Provide the [x, y] coordinate of the cell's center where the given text is located.  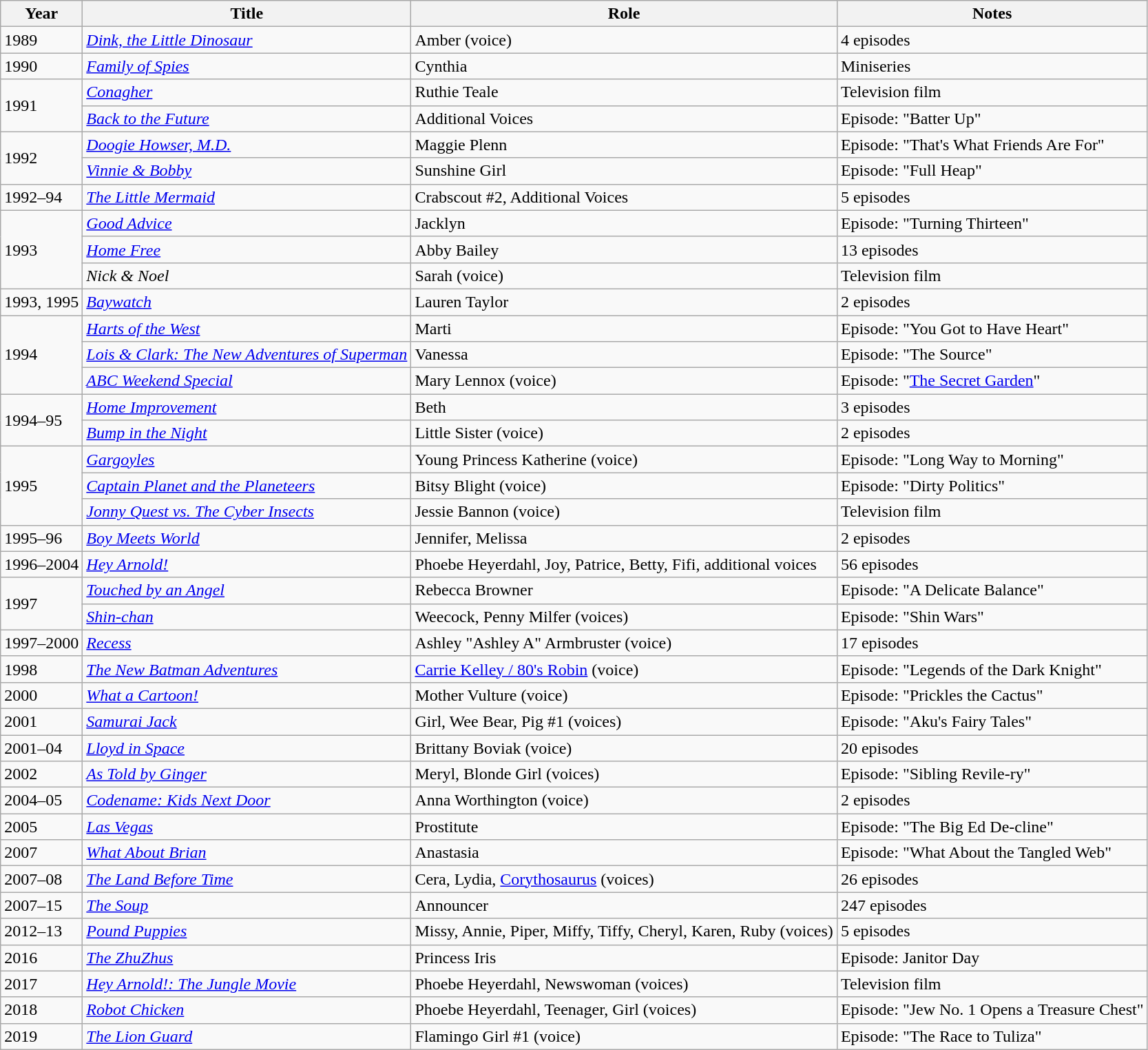
2002 [41, 774]
Episode: "Dirty Politics" [992, 486]
Missy, Annie, Piper, Miffy, Tiffy, Cheryl, Karen, Ruby (voices) [624, 931]
Touched by an Angel [247, 590]
1990 [41, 66]
2017 [41, 984]
Rebecca Browner [624, 590]
Vanessa [624, 355]
Episode: "The Secret Garden" [992, 381]
Episode: "The Big Ed De-cline" [992, 827]
Robot Chicken [247, 1010]
2019 [41, 1036]
Episode: "Batter Up" [992, 119]
Anna Worthington (voice) [624, 801]
Bitsy Blight (voice) [624, 486]
Phoebe Heyerdahl, Joy, Patrice, Betty, Fifi, additional voices [624, 564]
Weecock, Penny Milfer (voices) [624, 617]
Home Improvement [247, 407]
Amber (voice) [624, 40]
Las Vegas [247, 827]
Gargoyles [247, 460]
Miniseries [992, 66]
Hey Arnold!: The Jungle Movie [247, 984]
Vinnie & Bobby [247, 171]
Carrie Kelley / 80's Robin (voice) [624, 669]
1989 [41, 40]
Captain Planet and the Planeteers [247, 486]
Good Advice [247, 223]
Meryl, Blonde Girl (voices) [624, 774]
1993 [41, 249]
Episode: "The Source" [992, 355]
Baywatch [247, 302]
Mary Lennox (voice) [624, 381]
20 episodes [992, 748]
The Land Before Time [247, 879]
Lois & Clark: The New Adventures of Superman [247, 355]
1992–94 [41, 197]
What About Brian [247, 853]
Recess [247, 643]
4 episodes [992, 40]
The New Batman Adventures [247, 669]
Episode: "That's What Friends Are For" [992, 145]
Bump in the Night [247, 433]
Jonny Quest vs. The Cyber Insects [247, 512]
2000 [41, 695]
1994–95 [41, 420]
Sunshine Girl [624, 171]
1995–96 [41, 538]
1991 [41, 105]
1994 [41, 355]
Young Princess Katherine (voice) [624, 460]
Notes [992, 14]
Hey Arnold! [247, 564]
Jessie Bannon (voice) [624, 512]
Ruthie Teale [624, 92]
Boy Meets World [247, 538]
2018 [41, 1010]
Marti [624, 329]
17 episodes [992, 643]
Episode: "What About the Tangled Web" [992, 853]
As Told by Ginger [247, 774]
Phoebe Heyerdahl, Teenager, Girl (voices) [624, 1010]
1997 [41, 604]
Episode: "The Race to Tuliza" [992, 1036]
Episode: "Jew No. 1 Opens a Treasure Chest" [992, 1010]
Codename: Kids Next Door [247, 801]
2007–08 [41, 879]
Nick & Noel [247, 276]
The ZhuZhus [247, 958]
Conagher [247, 92]
The Soup [247, 905]
Announcer [624, 905]
Episode: "A Delicate Balance" [992, 590]
247 episodes [992, 905]
26 episodes [992, 879]
The Lion Guard [247, 1036]
Additional Voices [624, 119]
Episode: "Prickles the Cactus" [992, 695]
Home Free [247, 249]
Title [247, 14]
Harts of the West [247, 329]
Samurai Jack [247, 721]
2016 [41, 958]
Lloyd in Space [247, 748]
Brittany Boviak (voice) [624, 748]
Shin-chan [247, 617]
Jacklyn [624, 223]
Cynthia [624, 66]
Episode: Janitor Day [992, 958]
Episode: "Sibling Revile-ry" [992, 774]
Sarah (voice) [624, 276]
Back to the Future [247, 119]
Mother Vulture (voice) [624, 695]
Flamingo Girl #1 (voice) [624, 1036]
1992 [41, 158]
Prostitute [624, 827]
2007–15 [41, 905]
Princess Iris [624, 958]
1993, 1995 [41, 302]
Cera, Lydia, Corythosaurus (voices) [624, 879]
Year [41, 14]
Phoebe Heyerdahl, Newswoman (voices) [624, 984]
Pound Puppies [247, 931]
2001–04 [41, 748]
Episode: "Shin Wars" [992, 617]
Episode: "You Got to Have Heart" [992, 329]
1997–2000 [41, 643]
56 episodes [992, 564]
Crabscout #2, Additional Voices [624, 197]
Episode: "Full Heap" [992, 171]
13 episodes [992, 249]
ABC Weekend Special [247, 381]
Episode: "Aku's Fairy Tales" [992, 721]
Episode: "Legends of the Dark Knight" [992, 669]
2001 [41, 721]
Episode: "Turning Thirteen" [992, 223]
Jennifer, Melissa [624, 538]
Anastasia [624, 853]
Episode: "Long Way to Morning" [992, 460]
Little Sister (voice) [624, 433]
2005 [41, 827]
2007 [41, 853]
Ashley "Ashley A" Armbruster (voice) [624, 643]
3 episodes [992, 407]
Dink, the Little Dinosaur [247, 40]
1996–2004 [41, 564]
Role [624, 14]
What a Cartoon! [247, 695]
Lauren Taylor [624, 302]
The Little Mermaid [247, 197]
Family of Spies [247, 66]
2012–13 [41, 931]
1998 [41, 669]
Doogie Howser, M.D. [247, 145]
Maggie Plenn [624, 145]
Abby Bailey [624, 249]
Girl, Wee Bear, Pig #1 (voices) [624, 721]
1995 [41, 486]
Beth [624, 407]
2004–05 [41, 801]
